Find where the given text appears and provide that cell's center as (X, Y) coordinate. 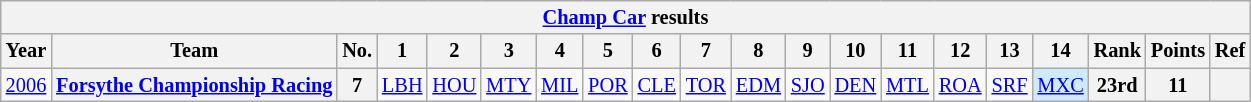
4 (560, 51)
SJO (808, 85)
EDM (758, 85)
MXC (1060, 85)
9 (808, 51)
Points (1178, 51)
23rd (1118, 85)
TOR (706, 85)
Team (194, 51)
MTL (908, 85)
14 (1060, 51)
LBH (402, 85)
DEN (856, 85)
CLE (657, 85)
3 (508, 51)
1 (402, 51)
Champ Car results (626, 17)
5 (608, 51)
8 (758, 51)
Year (26, 51)
2 (454, 51)
SRF (1010, 85)
Ref (1230, 51)
No. (357, 51)
MIL (560, 85)
ROA (960, 85)
6 (657, 51)
10 (856, 51)
Forsythe Championship Racing (194, 85)
Rank (1118, 51)
HOU (454, 85)
POR (608, 85)
12 (960, 51)
2006 (26, 85)
MTY (508, 85)
13 (1010, 51)
